Search for the cell housing the specified text and yield its [X, Y] center coordinate. 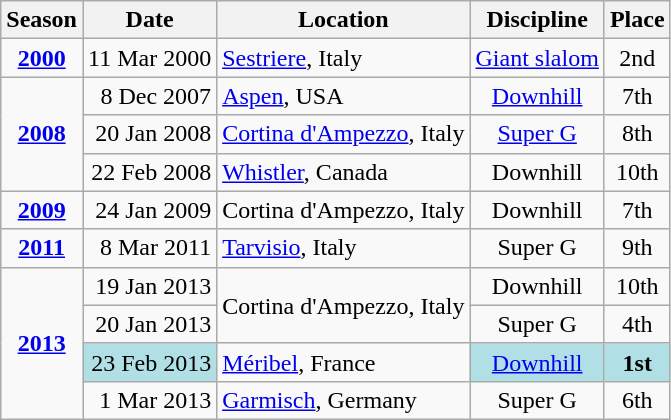
1st [637, 362]
22 Feb 2008 [149, 172]
24 Jan 2009 [149, 210]
20 Jan 2008 [149, 134]
Location [344, 20]
Date [149, 20]
1 Mar 2013 [149, 400]
Garmisch, Germany [344, 400]
Sestriere, Italy [344, 58]
Méribel, France [344, 362]
2011 [42, 248]
Discipline [537, 20]
23 Feb 2013 [149, 362]
8 Dec 2007 [149, 96]
2009 [42, 210]
9th [637, 248]
11 Mar 2000 [149, 58]
2008 [42, 134]
Whistler, Canada [344, 172]
8 Mar 2011 [149, 248]
Season [42, 20]
Tarvisio, Italy [344, 248]
6th [637, 400]
19 Jan 2013 [149, 286]
20 Jan 2013 [149, 324]
Aspen, USA [344, 96]
Place [637, 20]
2000 [42, 58]
Giant slalom [537, 58]
8th [637, 134]
4th [637, 324]
2013 [42, 343]
2nd [637, 58]
